From the cell containing the given text, extract its center point as [x, y] coordinate. 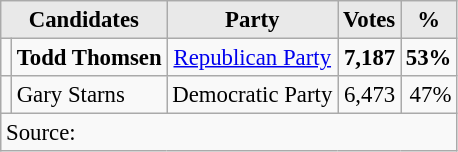
Candidates [84, 20]
47% [429, 95]
Votes [370, 20]
Gary Starns [89, 95]
7,187 [370, 58]
% [429, 20]
Todd Thomsen [89, 58]
53% [429, 58]
Party [252, 20]
Source: [229, 133]
Republican Party [252, 58]
Democratic Party [252, 95]
6,473 [370, 95]
